Capture the cell that displays the provided text and extract its [x, y] central coordinate. 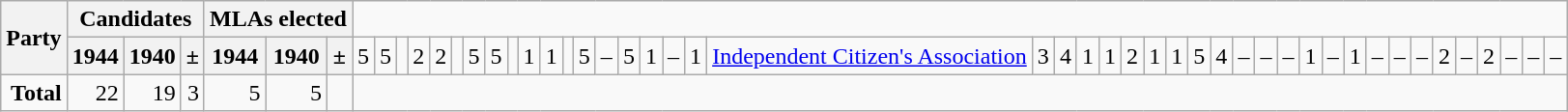
Candidates [135, 19]
MLAs elected [278, 19]
Party [34, 38]
Total [34, 93]
19 [153, 93]
Independent Citizen's Association [870, 56]
22 [95, 93]
